For the text-containing cell, return its midpoint in [x, y] coordinate format. 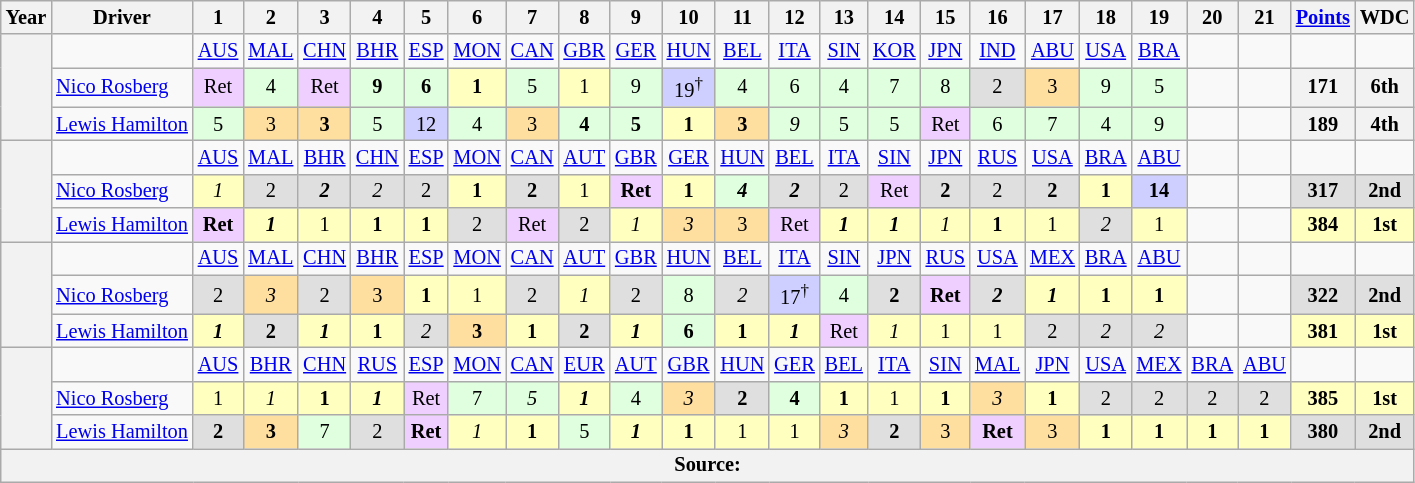
322 [1323, 294]
17† [794, 294]
10 [689, 17]
18 [1106, 17]
11 [742, 17]
380 [1323, 432]
16 [998, 17]
WDC [1385, 17]
20 [1212, 17]
EUR [584, 365]
19† [689, 88]
4th [1385, 124]
171 [1323, 88]
13 [844, 17]
Year [26, 17]
317 [1323, 191]
17 [1052, 17]
384 [1323, 225]
15 [946, 17]
381 [1323, 331]
21 [1264, 17]
IND [998, 51]
Source: [708, 465]
385 [1323, 398]
189 [1323, 124]
Points [1323, 17]
Driver [122, 17]
KOR [894, 51]
19 [1160, 17]
6th [1385, 88]
